Scan for the cell matching the given text and deliver its [X, Y] coordinate at center. 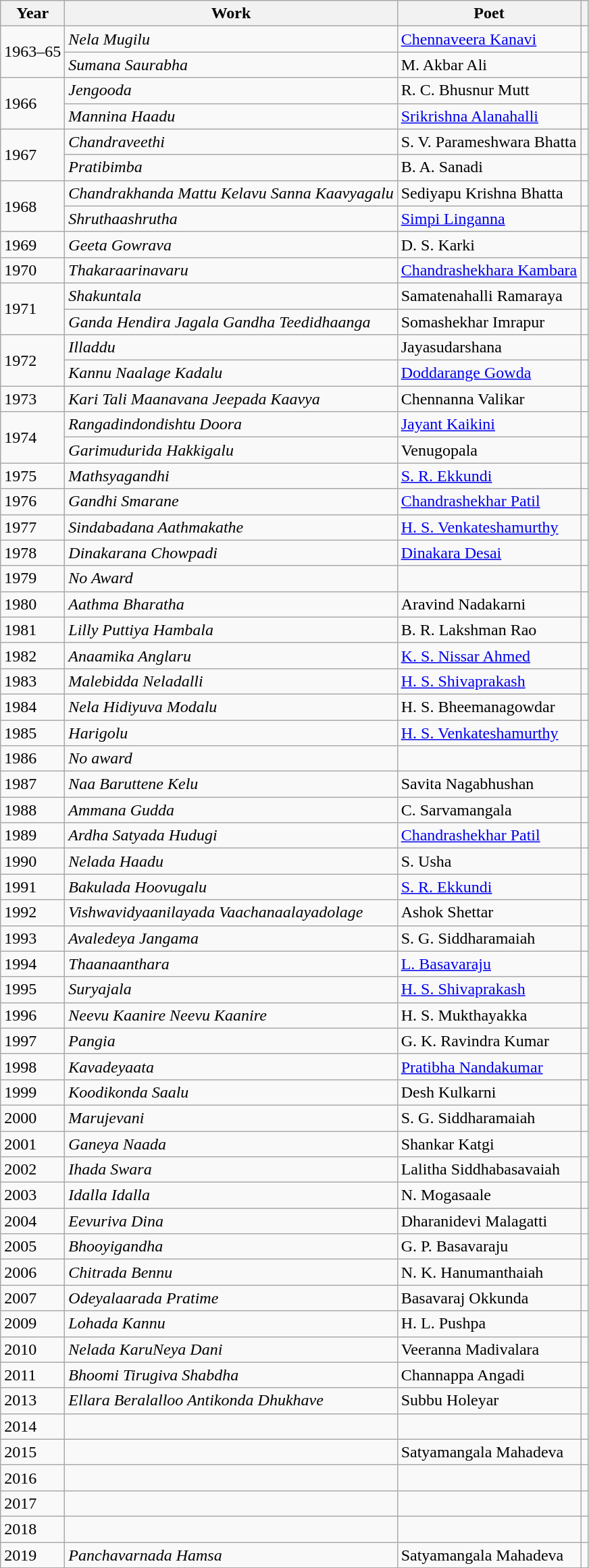
Lohada Kannu [231, 1324]
Sediyapu Krishna Bhatta [489, 193]
Channappa Angadi [489, 1375]
Chennanna Valikar [489, 399]
2015 [32, 1452]
Suryajala [231, 990]
K. S. Nissar Ahmed [489, 655]
Panchavarnada Hamsa [231, 1555]
2006 [32, 1272]
1987 [32, 784]
1974 [32, 437]
1982 [32, 655]
Kavadeyaata [231, 1066]
1963–65 [32, 52]
H. S. Mukthayakka [489, 1015]
G. P. Basavaraju [489, 1247]
No Award [231, 578]
1971 [32, 308]
Kannu Naalage Kadalu [231, 373]
H. S. Bheemanagowdar [489, 707]
Chandrashekhara Kambara [489, 270]
Basavaraj Okkunda [489, 1298]
1990 [32, 861]
Venugopala [489, 450]
Kari Tali Maanavana Jeepada Kaavya [231, 399]
N. K. Hanumanthaiah [489, 1272]
1984 [32, 707]
Chandrakhanda Mattu Kelavu Sanna Kaavyagalu [231, 193]
Subbu Holeyar [489, 1401]
2007 [32, 1298]
Year [32, 13]
Shankar Katgi [489, 1144]
2010 [32, 1349]
Ganda Hendira Jagala Gandha Teedidhaanga [231, 322]
Eevuriva Dina [231, 1221]
Dinakarana Chowpadi [231, 553]
2017 [32, 1503]
2004 [32, 1221]
Samatenahalli Ramaraya [489, 296]
2013 [32, 1401]
1973 [32, 399]
Nelada Haadu [231, 861]
1993 [32, 938]
Sumana Saurabha [231, 65]
Desh Kulkarni [489, 1092]
Dharanidevi Malagatti [489, 1221]
2001 [32, 1144]
Garimudurida Hakkigalu [231, 450]
1975 [32, 476]
2019 [32, 1555]
Chennaveera Kanavi [489, 39]
Bakulada Hoovugalu [231, 887]
Jayant Kaikini [489, 425]
Ammana Gudda [231, 810]
1994 [32, 964]
Naa Baruttene Kelu [231, 784]
Chandraveethi [231, 142]
Ihada Swara [231, 1170]
Aathma Bharatha [231, 604]
1983 [32, 681]
Thaanaanthara [231, 964]
1978 [32, 553]
2016 [32, 1478]
1981 [32, 630]
1991 [32, 887]
Odeyalaarada Pratime [231, 1298]
Poet [489, 13]
1970 [32, 270]
Srikrishna Alanahalli [489, 116]
H. L. Pushpa [489, 1324]
Pratibha Nandakumar [489, 1066]
2014 [32, 1426]
B. A. Sanadi [489, 167]
Harigolu [231, 732]
Marujevani [231, 1118]
G. K. Ravindra Kumar [489, 1041]
S. V. Parameshwara Bhatta [489, 142]
N. Mogasaale [489, 1195]
Ellara Beralalloo Antikonda Dhukhave [231, 1401]
Bhooyigandha [231, 1247]
Jayasudarshana [489, 348]
Ardha Satyada Hudugi [231, 836]
Shakuntala [231, 296]
Doddarange Gowda [489, 373]
1972 [32, 360]
Dinakara Desai [489, 553]
1999 [32, 1092]
Lilly Puttiya Hambala [231, 630]
Vishwavidyaanilayada Vaachanaalayadolage [231, 913]
2003 [32, 1195]
1979 [32, 578]
1989 [32, 836]
Nela Mugilu [231, 39]
1966 [32, 103]
Malebidda Neladalli [231, 681]
2009 [32, 1324]
Gandhi Smarane [231, 502]
Bhoomi Tirugiva Shabdha [231, 1375]
B. R. Lakshman Rao [489, 630]
M. Akbar Ali [489, 65]
2002 [32, 1170]
R. C. Bhusnur Mutt [489, 90]
1995 [32, 990]
Work [231, 13]
Anaamika Anglaru [231, 655]
Thakaraarinavaru [231, 270]
Koodikonda Saalu [231, 1092]
1985 [32, 732]
Pratibimba [231, 167]
Geeta Gowrava [231, 244]
2005 [32, 1247]
Lalitha Siddhabasavaiah [489, 1170]
1967 [32, 155]
1976 [32, 502]
Mannina Haadu [231, 116]
1997 [32, 1041]
Idalla Idalla [231, 1195]
Jengooda [231, 90]
2000 [32, 1118]
Aravind Nadakarni [489, 604]
Avaledeya Jangama [231, 938]
Neevu Kaanire Neevu Kaanire [231, 1015]
Ganeya Naada [231, 1144]
Savita Nagabhushan [489, 784]
C. Sarvamangala [489, 810]
Simpi Linganna [489, 219]
Mathsyagandhi [231, 476]
1986 [32, 759]
2018 [32, 1529]
Illaddu [231, 348]
Nela Hidiyuva Modalu [231, 707]
Rangadindondishtu Doora [231, 425]
Nelada KaruNeya Dani [231, 1349]
1992 [32, 913]
Shruthaashrutha [231, 219]
1988 [32, 810]
1969 [32, 244]
Veeranna Madivalara [489, 1349]
S. Usha [489, 861]
No award [231, 759]
Sindabadana Aathmakathe [231, 527]
Pangia [231, 1041]
1977 [32, 527]
D. S. Karki [489, 244]
1996 [32, 1015]
Somashekhar Imrapur [489, 322]
Ashok Shettar [489, 913]
1998 [32, 1066]
Chitrada Bennu [231, 1272]
2011 [32, 1375]
L. Basavaraju [489, 964]
1968 [32, 206]
1980 [32, 604]
